Scan for the cell matching the given text and deliver its (x, y) coordinate at center. 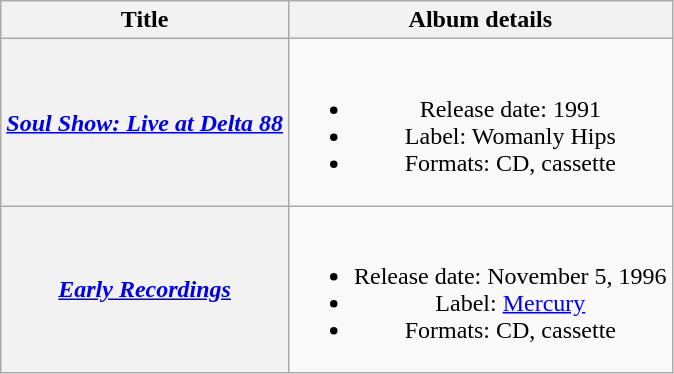
Early Recordings (145, 290)
Release date: November 5, 1996Label: MercuryFormats: CD, cassette (480, 290)
Soul Show: Live at Delta 88 (145, 122)
Album details (480, 20)
Title (145, 20)
Release date: 1991Label: Womanly HipsFormats: CD, cassette (480, 122)
